Pinpoint the cell where the given text exists, returning its (X, Y) midpoint coordinate. 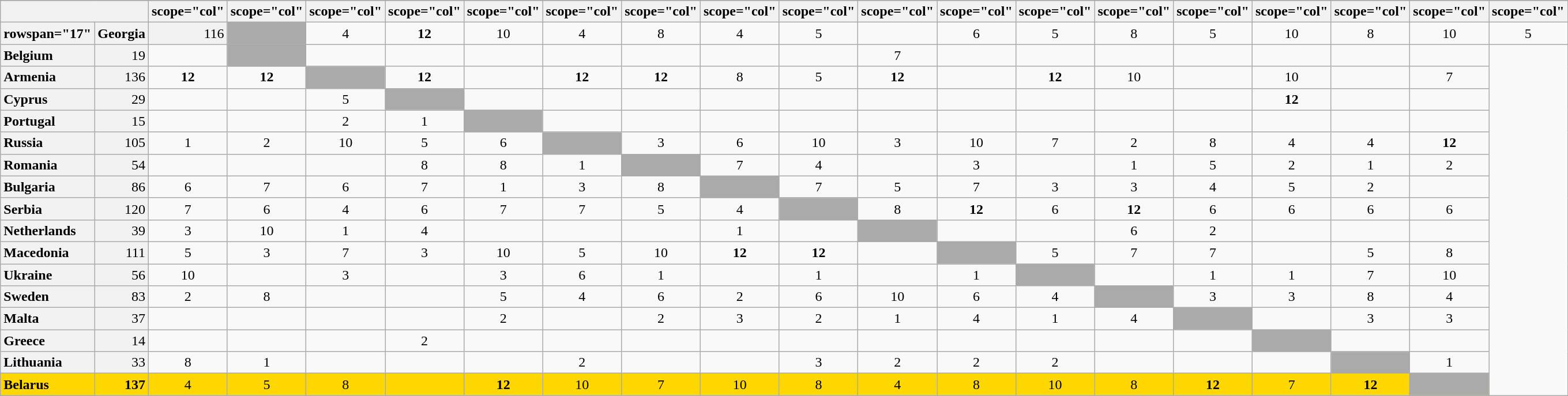
Ukraine (47, 275)
15 (122, 121)
137 (122, 384)
39 (122, 231)
Georgia (122, 33)
56 (122, 275)
Portugal (47, 121)
105 (122, 143)
rowspan="17" (47, 33)
Serbia (47, 209)
86 (122, 187)
Belarus (47, 384)
83 (122, 297)
Macedonia (47, 252)
Romania (47, 165)
33 (122, 363)
Cyprus (47, 99)
120 (122, 209)
14 (122, 341)
19 (122, 55)
54 (122, 165)
Sweden (47, 297)
116 (188, 33)
136 (122, 77)
37 (122, 319)
Netherlands (47, 231)
Armenia (47, 77)
111 (122, 252)
Bulgaria (47, 187)
Belgium (47, 55)
Russia (47, 143)
Lithuania (47, 363)
Greece (47, 341)
29 (122, 99)
Malta (47, 319)
